Provide the [X, Y] coordinate of the cell's center where the given text is located.  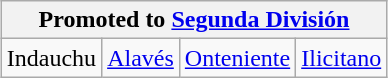
Ilicitano [342, 58]
Promoted to Segunda División [194, 20]
Alavés [141, 58]
Onteniente [237, 58]
Indauchu [51, 58]
